For the text-containing cell, return its midpoint in (x, y) coordinate format. 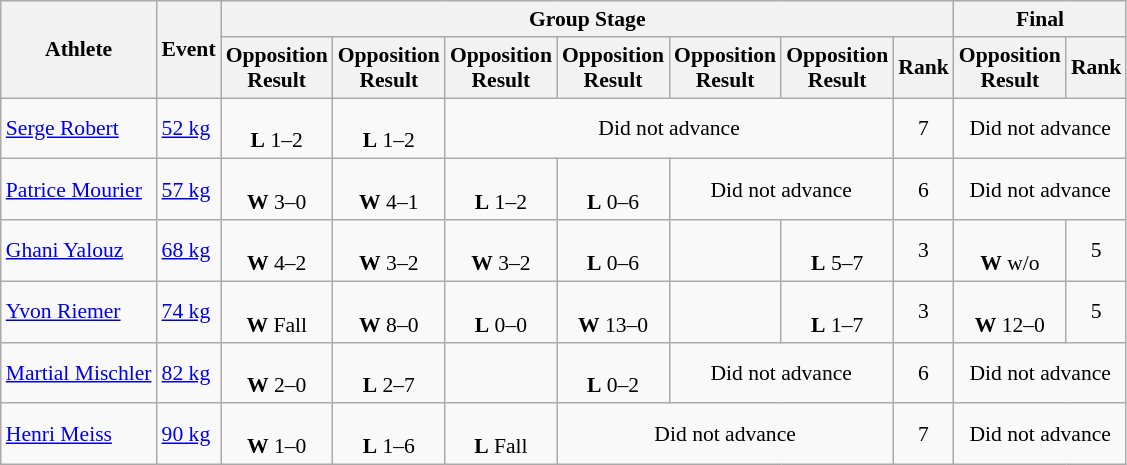
Martial Mischler (79, 372)
Group Stage (588, 19)
68 kg (189, 250)
Final (1040, 19)
W 2–0 (277, 372)
90 kg (189, 434)
Yvon Riemer (79, 312)
L 1–6 (389, 434)
Serge Robert (79, 128)
Patrice Mourier (79, 190)
L 2–7 (389, 372)
L Fall (501, 434)
L 0–0 (501, 312)
W 8–0 (389, 312)
W 1–0 (277, 434)
Event (189, 50)
W 13–0 (613, 312)
W Fall (277, 312)
W w/o (1010, 250)
L 1–7 (837, 312)
L 5–7 (837, 250)
74 kg (189, 312)
W 12–0 (1010, 312)
52 kg (189, 128)
W 3–0 (277, 190)
W 4–1 (389, 190)
Ghani Yalouz (79, 250)
Athlete (79, 50)
57 kg (189, 190)
L 0–2 (613, 372)
Henri Meiss (79, 434)
W 4–2 (277, 250)
82 kg (189, 372)
